Find where the given text appears and provide that cell's center as (x, y) coordinate. 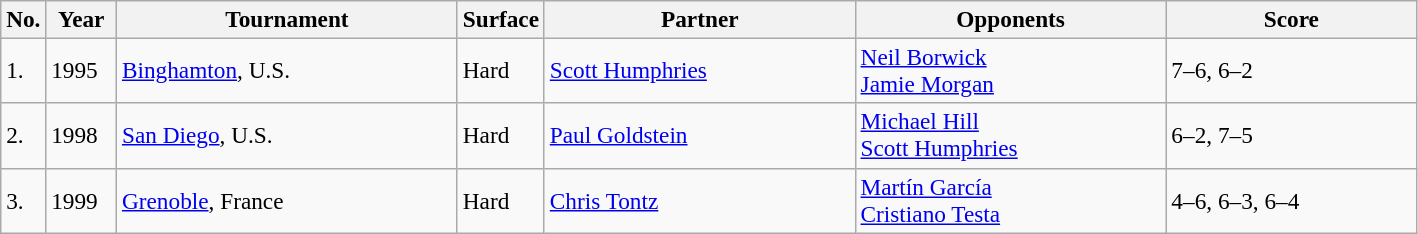
Scott Humphries (700, 70)
1998 (82, 136)
San Diego, U.S. (288, 136)
3. (24, 200)
1. (24, 70)
2. (24, 136)
1999 (82, 200)
Year (82, 19)
Binghamton, U.S. (288, 70)
Opponents (1010, 19)
4–6, 6–3, 6–4 (1292, 200)
6–2, 7–5 (1292, 136)
Neil Borwick Jamie Morgan (1010, 70)
Grenoble, France (288, 200)
Surface (500, 19)
Score (1292, 19)
Martín García Cristiano Testa (1010, 200)
Michael Hill Scott Humphries (1010, 136)
Partner (700, 19)
Paul Goldstein (700, 136)
No. (24, 19)
Tournament (288, 19)
Chris Tontz (700, 200)
1995 (82, 70)
7–6, 6–2 (1292, 70)
